Locate the cell with the specified text and output its (X, Y) center coordinate. 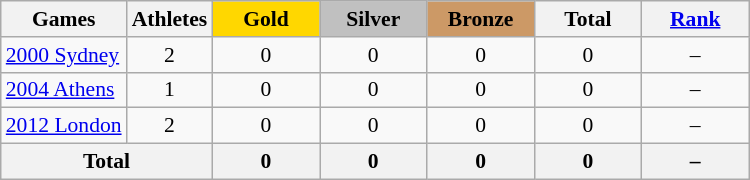
2000 Sydney (64, 55)
Gold (266, 19)
1 (170, 90)
Games (64, 19)
Bronze (480, 19)
2012 London (64, 126)
Silver (374, 19)
Athletes (170, 19)
Rank (696, 19)
2004 Athens (64, 90)
